Capture the cell that displays the provided text and extract its [x, y] central coordinate. 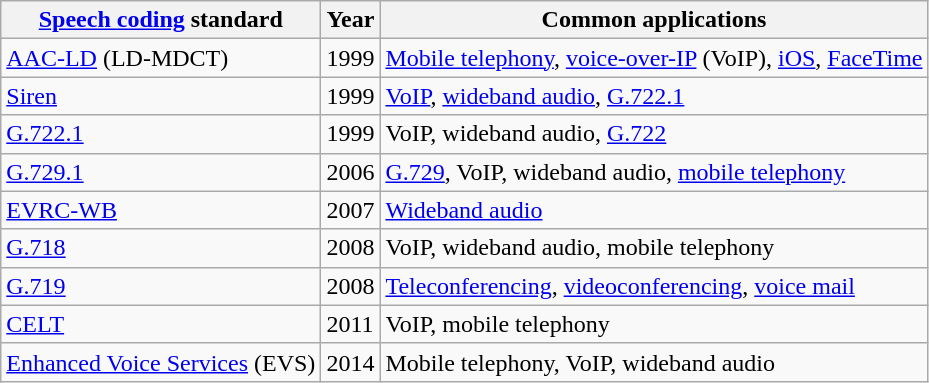
Speech coding standard [161, 20]
Common applications [654, 20]
2007 [350, 210]
Enhanced Voice Services (EVS) [161, 362]
Mobile telephony, VoIP, wideband audio [654, 362]
VoIP, wideband audio, G.722 [654, 134]
CELT [161, 324]
EVRC-WB [161, 210]
G.719 [161, 286]
G.729.1 [161, 172]
G.729, VoIP, wideband audio, mobile telephony [654, 172]
G.722.1 [161, 134]
AAC-LD (LD-MDCT) [161, 58]
VoIP, wideband audio, G.722.1 [654, 96]
Mobile telephony, voice-over-IP (VoIP), iOS, FaceTime [654, 58]
VoIP, wideband audio, mobile telephony [654, 248]
Wideband audio [654, 210]
2011 [350, 324]
G.718 [161, 248]
Teleconferencing, videoconferencing, voice mail [654, 286]
2006 [350, 172]
Siren [161, 96]
VoIP, mobile telephony [654, 324]
Year [350, 20]
2014 [350, 362]
